Pinpoint the cell where the given text exists, returning its (x, y) midpoint coordinate. 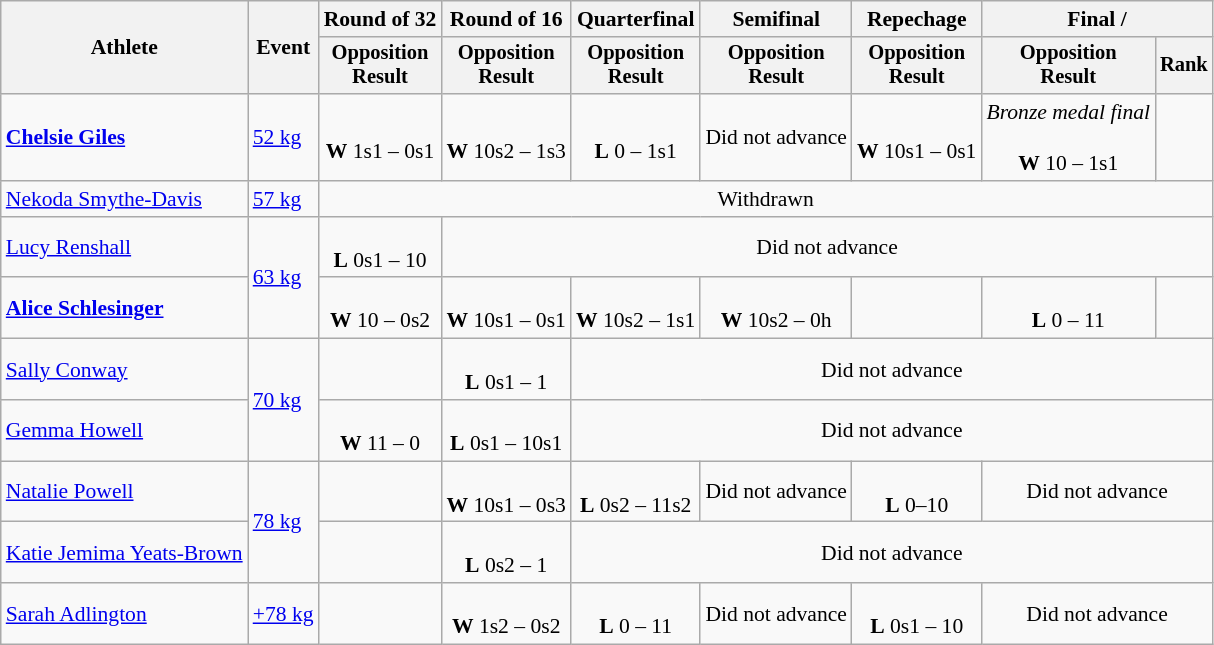
Athlete (124, 48)
Natalie Powell (124, 492)
Repechage (916, 19)
L 0s1 – 10s1 (506, 430)
Sarah Adlington (124, 614)
Sally Conway (124, 370)
L 0s2 – 11s2 (636, 492)
57 kg (284, 199)
Katie Jemima Yeats-Brown (124, 552)
Chelsie Giles (124, 138)
52 kg (284, 138)
L 0 – 1s1 (636, 138)
W 10s2 – 0h (776, 308)
W 1s2 – 0s2 (506, 614)
Final / (1096, 19)
W 11 – 0 (380, 430)
Nekoda Smythe-Davis (124, 199)
W 1s1 – 0s1 (380, 138)
L 0s2 – 1 (506, 552)
Semifinal (776, 19)
78 kg (284, 522)
Alice Schlesinger (124, 308)
Event (284, 48)
70 kg (284, 400)
Rank (1184, 66)
L 0–10 (916, 492)
L 0s1 – 1 (506, 370)
W 10 – 0s2 (380, 308)
W 10s1 – 0s3 (506, 492)
Lucy Renshall (124, 248)
Round of 16 (506, 19)
+78 kg (284, 614)
63 kg (284, 278)
Gemma Howell (124, 430)
Bronze medal finalW 10 – 1s1 (1068, 138)
W 10s2 – 1s1 (636, 308)
Quarterfinal (636, 19)
Round of 32 (380, 19)
W 10s2 – 1s3 (506, 138)
Withdrawn (766, 199)
